Locate the cell with the specified text and output its [x, y] center coordinate. 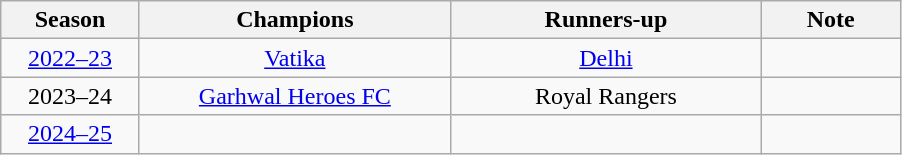
Vatika [294, 58]
Note [830, 20]
Season [70, 20]
2022–23 [70, 58]
Delhi [606, 58]
Champions [294, 20]
2024–25 [70, 134]
Garhwal Heroes FC [294, 96]
Royal Rangers [606, 96]
2023–24 [70, 96]
Runners-up [606, 20]
